Output the (x, y) coordinate of the center of the cell containing the given text.  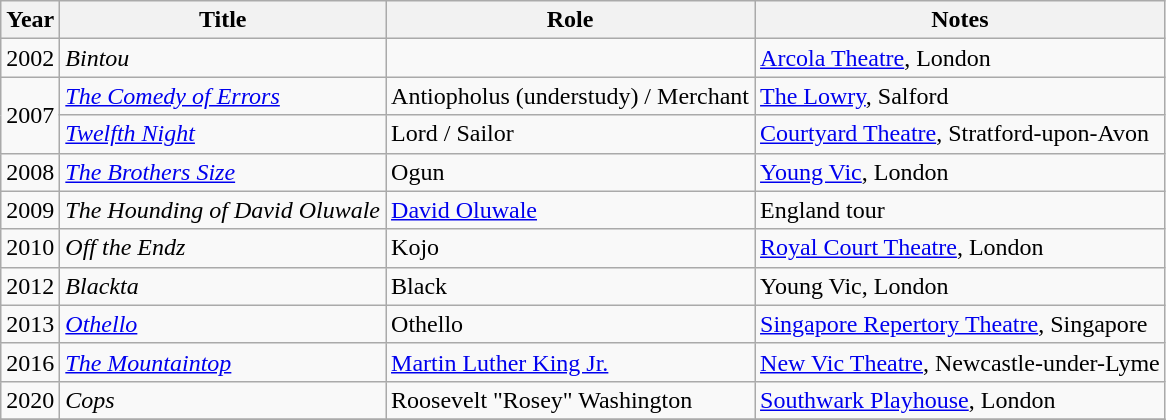
2020 (30, 400)
The Comedy of Errors (223, 96)
Title (223, 20)
Kojo (570, 248)
2013 (30, 324)
Lord / Sailor (570, 134)
New Vic Theatre, Newcastle-under-Lyme (960, 362)
The Hounding of David Oluwale (223, 210)
Role (570, 20)
The Brothers Size (223, 172)
Royal Court Theatre, London (960, 248)
Blackta (223, 286)
Roosevelt "Rosey" Washington (570, 400)
2012 (30, 286)
The Mountaintop (223, 362)
2010 (30, 248)
Singapore Repertory Theatre, Singapore (960, 324)
Twelfth Night (223, 134)
2008 (30, 172)
Courtyard Theatre, Stratford-upon-Avon (960, 134)
Cops (223, 400)
Arcola Theatre, London (960, 58)
Year (30, 20)
Bintou (223, 58)
2007 (30, 115)
Off the Endz (223, 248)
2009 (30, 210)
Martin Luther King Jr. (570, 362)
David Oluwale (570, 210)
Notes (960, 20)
2002 (30, 58)
Southwark Playhouse, London (960, 400)
England tour (960, 210)
Antiopholus (understudy) / Merchant (570, 96)
Ogun (570, 172)
2016 (30, 362)
Black (570, 286)
The Lowry, Salford (960, 96)
